Find where the given text appears and provide that cell's center as (X, Y) coordinate. 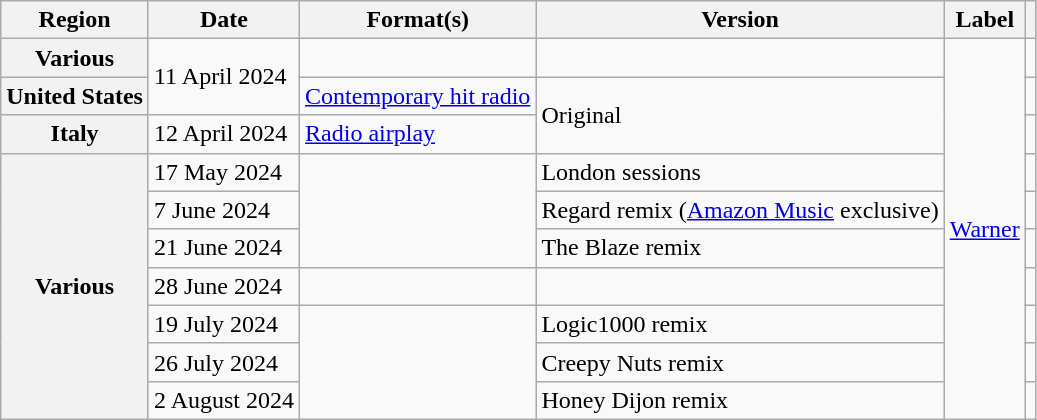
Label (984, 20)
Date (224, 20)
Warner (984, 230)
7 June 2024 (224, 210)
United States (75, 96)
Regard remix (Amazon Music exclusive) (740, 210)
Honey Dijon remix (740, 400)
19 July 2024 (224, 324)
Format(s) (418, 20)
Radio airplay (418, 134)
Contemporary hit radio (418, 96)
28 June 2024 (224, 286)
Creepy Nuts remix (740, 362)
12 April 2024 (224, 134)
11 April 2024 (224, 77)
2 August 2024 (224, 400)
The Blaze remix (740, 248)
17 May 2024 (224, 172)
Logic1000 remix (740, 324)
Original (740, 115)
26 July 2024 (224, 362)
21 June 2024 (224, 248)
London sessions (740, 172)
Version (740, 20)
Region (75, 20)
Italy (75, 134)
